Search for the cell housing the specified text and yield its [x, y] center coordinate. 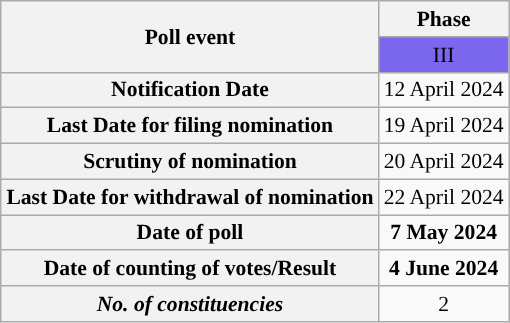
4 June 2024 [444, 268]
Poll event [190, 36]
Last Date for withdrawal of nomination [190, 197]
22 April 2024 [444, 197]
Date of poll [190, 232]
III [444, 54]
7 May 2024 [444, 232]
Scrutiny of nomination [190, 161]
Notification Date [190, 90]
Phase [444, 19]
No. of constituencies [190, 304]
2 [444, 304]
Date of counting of votes/Result [190, 268]
12 April 2024 [444, 90]
19 April 2024 [444, 126]
Last Date for filing nomination [190, 126]
20 April 2024 [444, 161]
